Output the (x, y) coordinate of the center of the cell containing the given text.  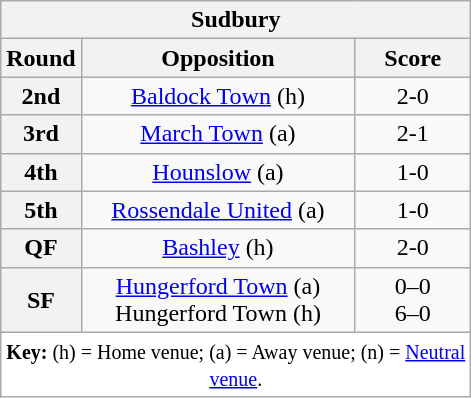
Hounslow (a) (218, 172)
2-1 (413, 134)
Baldock Town (h) (218, 96)
0–0 6–0 (413, 300)
Round (41, 58)
March Town (a) (218, 134)
SF (41, 300)
2nd (41, 96)
Score (413, 58)
Bashley (h) (218, 248)
5th (41, 210)
QF (41, 248)
Rossendale United (a) (218, 210)
Hungerford Town (a)Hungerford Town (h) (218, 300)
Opposition (218, 58)
4th (41, 172)
Sudbury (236, 20)
3rd (41, 134)
Key: (h) = Home venue; (a) = Away venue; (n) = Neutral venue. (236, 364)
